From the cell containing the given text, extract its center point as (x, y) coordinate. 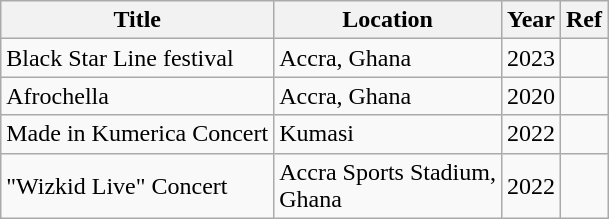
Kumasi (388, 134)
Made in Kumerica Concert (138, 134)
Ref (584, 20)
2020 (530, 96)
2023 (530, 58)
Accra Sports Stadium,Ghana (388, 186)
Afrochella (138, 96)
Black Star Line festival (138, 58)
Title (138, 20)
"Wizkid Live" Concert (138, 186)
Location (388, 20)
Year (530, 20)
